Scan for the cell matching the given text and deliver its (x, y) coordinate at center. 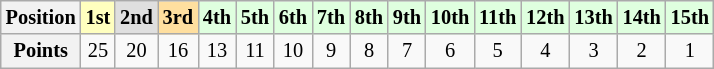
13th (593, 17)
13 (217, 51)
15th (690, 17)
5 (498, 51)
10th (450, 17)
3rd (178, 17)
2nd (136, 17)
25 (98, 51)
5th (255, 17)
8th (369, 17)
7 (407, 51)
1st (98, 17)
11 (255, 51)
14th (642, 17)
16 (178, 51)
12th (545, 17)
Position (41, 17)
20 (136, 51)
4th (217, 17)
2 (642, 51)
6 (450, 51)
3 (593, 51)
9 (331, 51)
11th (498, 17)
6th (293, 17)
Points (41, 51)
7th (331, 17)
1 (690, 51)
8 (369, 51)
4 (545, 51)
10 (293, 51)
9th (407, 17)
